Find where the given text appears and provide that cell's center as [x, y] coordinate. 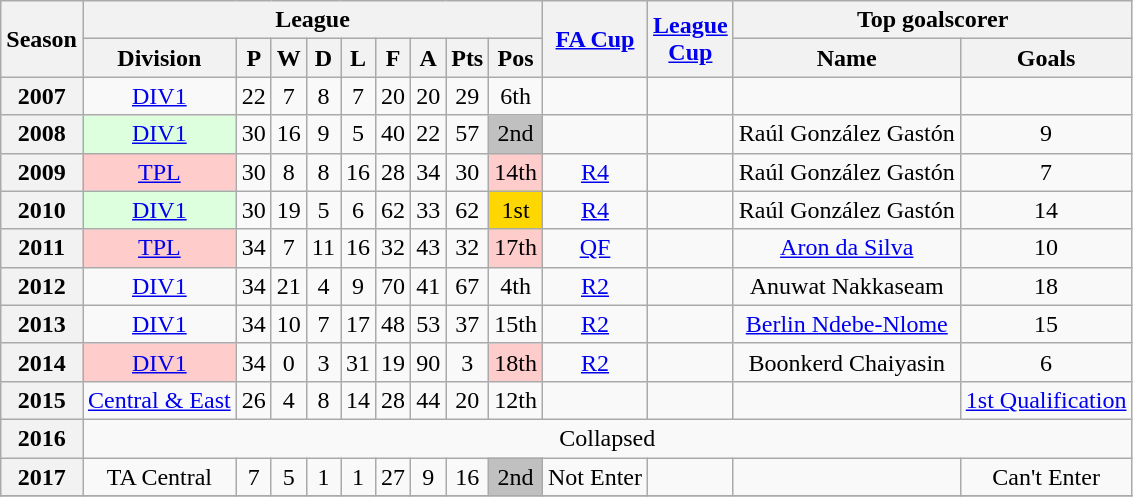
14th [516, 172]
2016 [42, 438]
26 [254, 400]
Division [159, 58]
L [358, 58]
17th [516, 248]
4th [516, 286]
1st [516, 210]
P [254, 58]
Collapsed [606, 438]
Goals [1046, 58]
Can't Enter [1046, 477]
Berlin Ndebe-Nlome [846, 324]
2010 [42, 210]
D [323, 58]
44 [428, 400]
15th [516, 324]
37 [468, 324]
2011 [42, 248]
FA Cup [594, 39]
QF [594, 248]
0 [288, 362]
Boonkerd Chaiyasin [846, 362]
2009 [42, 172]
29 [468, 96]
48 [394, 324]
TA Central [159, 477]
57 [468, 134]
17 [358, 324]
2015 [42, 400]
Anuwat Nakkaseam [846, 286]
2012 [42, 286]
Aron da Silva [846, 248]
27 [394, 477]
Season [42, 39]
41 [428, 286]
11 [323, 248]
2008 [42, 134]
70 [394, 286]
33 [428, 210]
Not Enter [594, 477]
43 [428, 248]
90 [428, 362]
F [394, 58]
LeagueCup [691, 39]
W [288, 58]
Pts [468, 58]
21 [288, 286]
Pos [516, 58]
18 [1046, 286]
15 [1046, 324]
2013 [42, 324]
Name [846, 58]
2017 [42, 477]
67 [468, 286]
6th [516, 96]
1st Qualification [1046, 400]
2007 [42, 96]
31 [358, 362]
Top goalscorer [932, 20]
12th [516, 400]
40 [394, 134]
2014 [42, 362]
A [428, 58]
53 [428, 324]
Central & East [159, 400]
18th [516, 362]
League [312, 20]
